Search for the cell housing the specified text and yield its [X, Y] center coordinate. 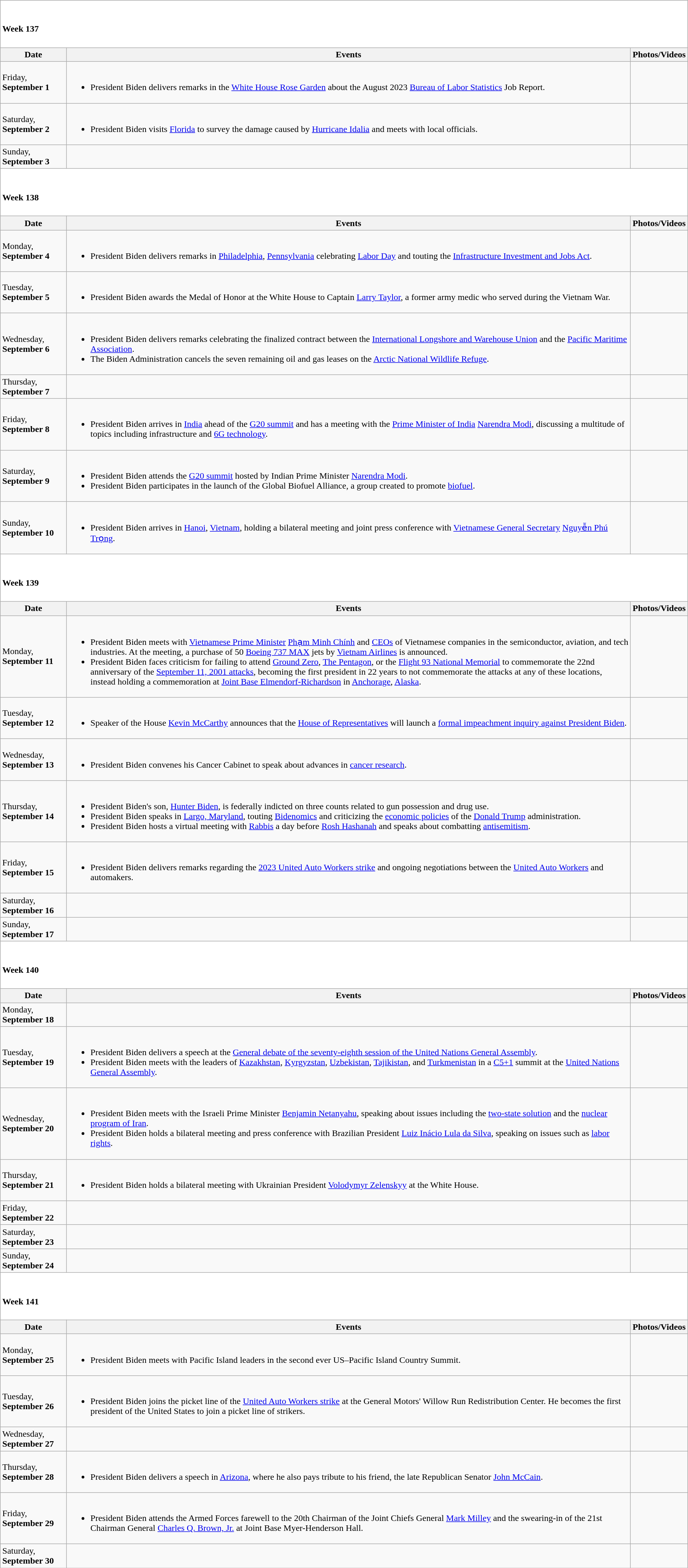
Sunday, September 10 [33, 528]
Speaker of the House Kevin McCarthy announces that the House of Representatives will launch a formal impeachment inquiry against President Biden. [348, 718]
Sunday, September 17 [33, 929]
Wednesday, September 13 [33, 760]
President Biden delivers a speech in Arizona, where he also pays tribute to his friend, the late Republican Senator John McCain. [348, 1472]
Wednesday, September 6 [33, 344]
President Biden delivers remarks in Philadelphia, Pennsylvania celebrating Labor Day and touting the Infrastructure Investment and Jobs Act. [348, 251]
Tuesday, September 12 [33, 718]
Week 141 [344, 1296]
Saturday, September 16 [33, 905]
Saturday, September 9 [33, 476]
President Biden convenes his Cancer Cabinet to speak about advances in cancer research. [348, 760]
Thursday, September 14 [33, 811]
Saturday, September 23 [33, 1237]
Week 138 [344, 193]
Week 139 [344, 578]
Tuesday, September 26 [33, 1401]
President Biden delivers remarks in the White House Rose Garden about the August 2023 Bureau of Labor Statistics Job Report. [348, 82]
Sunday, September 3 [33, 157]
Wednesday, September 27 [33, 1439]
Saturday, September 30 [33, 1556]
Week 137 [344, 24]
Wednesday, September 20 [33, 1124]
Sunday, September 24 [33, 1260]
Friday, September 1 [33, 82]
Monday, September 18 [33, 1015]
Tuesday, September 19 [33, 1057]
President Biden holds a bilateral meeting with Ukrainian President Volodymyr Zelenskyy at the White House. [348, 1180]
President Biden meets with Pacific Island leaders in the second ever US–Pacific Island Country Summit. [348, 1354]
Monday, September 11 [33, 657]
Thursday, September 7 [33, 387]
Thursday, September 28 [33, 1472]
Friday, September 22 [33, 1212]
Thursday, September 21 [33, 1180]
Saturday, September 2 [33, 124]
President Biden arrives in Hanoi, Vietnam, holding a bilateral meeting and joint press conference with Vietnamese General Secretary Nguyễn Phú Trọng. [348, 528]
President Biden visits Florida to survey the damage caused by Hurricane Idalia and meets with local officials. [348, 124]
Tuesday, September 5 [33, 293]
Monday, September 4 [33, 251]
President Biden awards the Medal of Honor at the White House to Captain Larry Taylor, a former army medic who served during the Vietnam War. [348, 293]
Monday, September 25 [33, 1354]
Friday, September 29 [33, 1518]
Friday, September 15 [33, 868]
Week 140 [344, 965]
Friday, September 8 [33, 424]
